Return the (x, y) coordinate for the center point of the cell that contains the specified text.  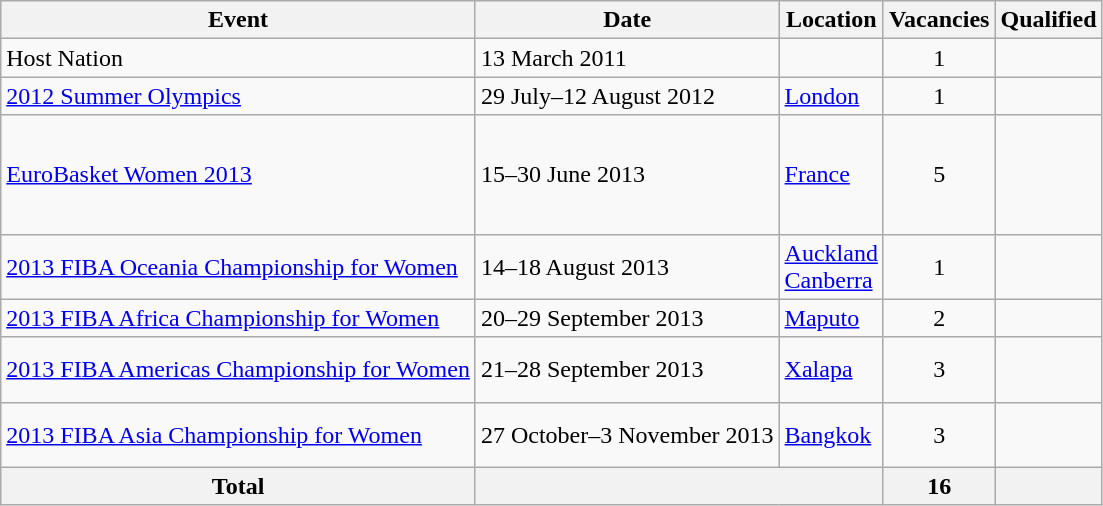
EuroBasket Women 2013 (238, 174)
Xalapa (831, 370)
27 October–3 November 2013 (627, 434)
13 March 2011 (627, 58)
5 (939, 174)
Maputo (831, 318)
Qualified (1048, 20)
15–30 June 2013 (627, 174)
Date (627, 20)
2013 FIBA Oceania Championship for Women (238, 266)
Total (238, 486)
Auckland Canberra (831, 266)
14–18 August 2013 (627, 266)
29 July–12 August 2012 (627, 96)
21–28 September 2013 (627, 370)
Host Nation (238, 58)
London (831, 96)
2012 Summer Olympics (238, 96)
France (831, 174)
Location (831, 20)
2013 FIBA Africa Championship for Women (238, 318)
Event (238, 20)
2 (939, 318)
Vacancies (939, 20)
2013 FIBA Americas Championship for Women (238, 370)
20–29 September 2013 (627, 318)
Bangkok (831, 434)
2013 FIBA Asia Championship for Women (238, 434)
16 (939, 486)
